Pinpoint the cell where the given text exists, returning its (x, y) midpoint coordinate. 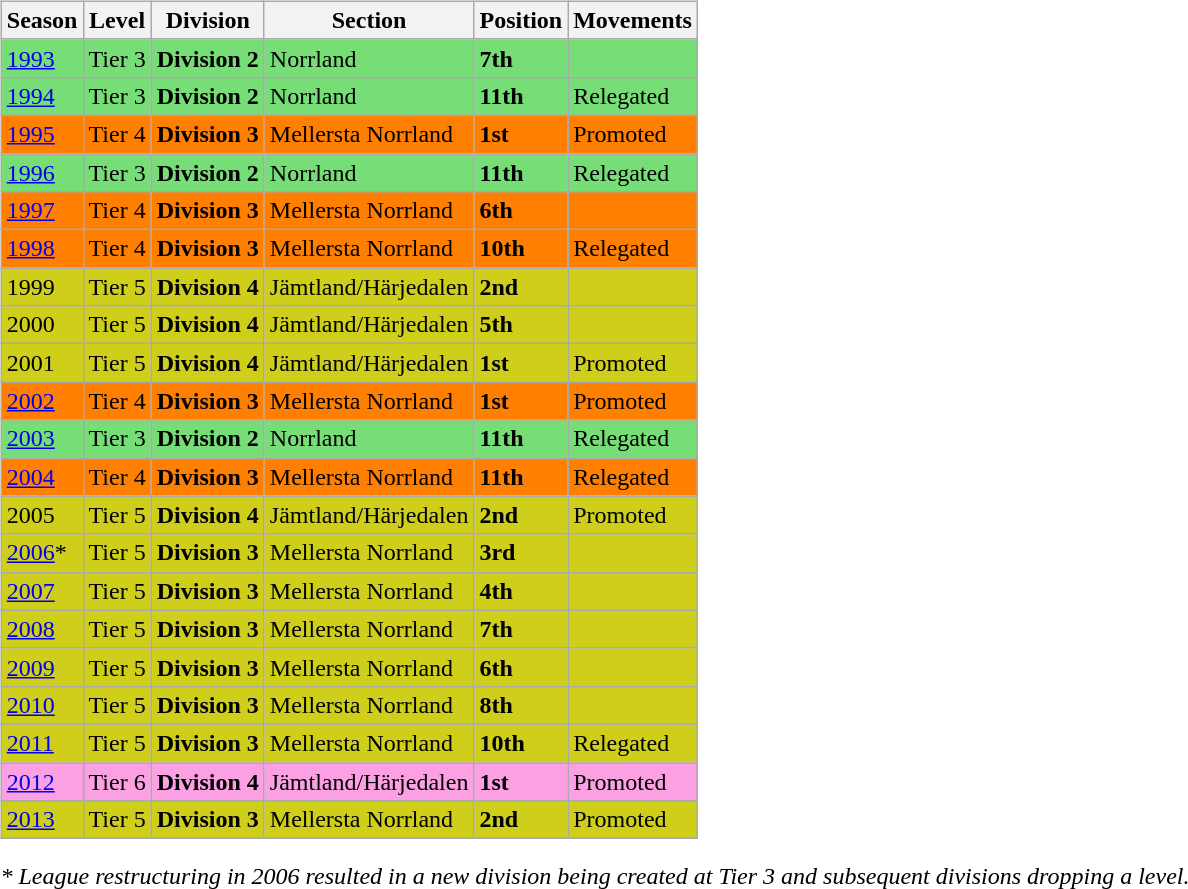
1993 (42, 58)
Section (369, 20)
2011 (42, 743)
1999 (42, 287)
1995 (42, 134)
2000 (42, 325)
Season (42, 20)
2001 (42, 363)
2008 (42, 629)
4th (521, 591)
2003 (42, 439)
Level (117, 20)
Tier 6 (117, 781)
Movements (633, 20)
2005 (42, 515)
2012 (42, 781)
2010 (42, 705)
8th (521, 705)
2009 (42, 667)
1997 (42, 211)
2007 (42, 591)
1998 (42, 249)
Position (521, 20)
2013 (42, 820)
3rd (521, 553)
5th (521, 325)
Division (208, 20)
2002 (42, 401)
1996 (42, 173)
2006* (42, 553)
2004 (42, 477)
1994 (42, 96)
